Scan for the cell matching the given text and deliver its [x, y] coordinate at center. 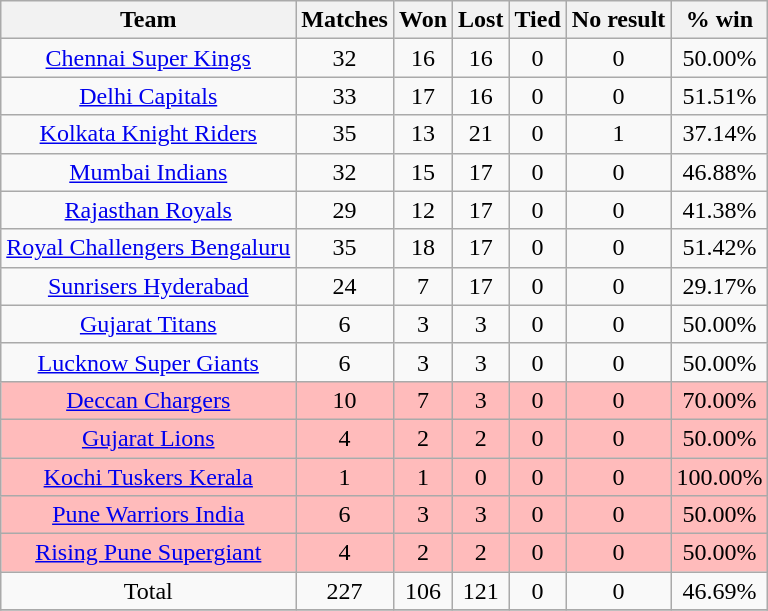
12 [422, 210]
46.69% [720, 591]
21 [481, 134]
Sunrisers Hyderabad [148, 286]
Delhi Capitals [148, 96]
41.38% [720, 210]
106 [422, 591]
70.00% [720, 400]
10 [345, 400]
51.51% [720, 96]
Matches [345, 20]
Team [148, 20]
24 [345, 286]
227 [345, 591]
Tied [538, 20]
Rising Pune Supergiant [148, 553]
Rajasthan Royals [148, 210]
Royal Challengers Bengaluru [148, 248]
Pune Warriors India [148, 515]
% win [720, 20]
15 [422, 172]
No result [618, 20]
100.00% [720, 477]
Lucknow Super Giants [148, 362]
29 [345, 210]
46.88% [720, 172]
Kolkata Knight Riders [148, 134]
Kochi Tuskers Kerala [148, 477]
Lost [481, 20]
Gujarat Titans [148, 324]
Total [148, 591]
13 [422, 134]
18 [422, 248]
Mumbai Indians [148, 172]
33 [345, 96]
29.17% [720, 286]
Gujarat Lions [148, 438]
121 [481, 591]
Chennai Super Kings [148, 58]
Won [422, 20]
37.14% [720, 134]
51.42% [720, 248]
Deccan Chargers [148, 400]
